Return [x, y] of the center of cell containing provided text 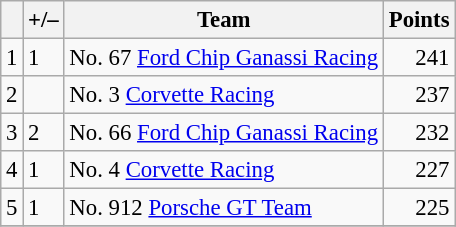
No. 4 Corvette Racing [224, 170]
237 [418, 95]
No. 3 Corvette Racing [224, 95]
Team [224, 20]
Points [418, 20]
3 [12, 133]
+/– [44, 20]
No. 67 Ford Chip Ganassi Racing [224, 58]
No. 912 Porsche GT Team [224, 208]
241 [418, 58]
No. 66 Ford Chip Ganassi Racing [224, 133]
227 [418, 170]
4 [12, 170]
225 [418, 208]
232 [418, 133]
5 [12, 208]
